Output the [x, y] coordinate of the center of the cell containing the given text.  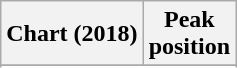
Peak position [189, 34]
Chart (2018) [72, 34]
